Find where the given text appears and provide that cell's center as (x, y) coordinate. 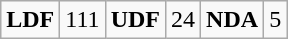
NDA (232, 20)
UDF (135, 20)
24 (182, 20)
LDF (30, 20)
111 (82, 20)
5 (276, 20)
